Scan for the cell matching the given text and deliver its [X, Y] coordinate at center. 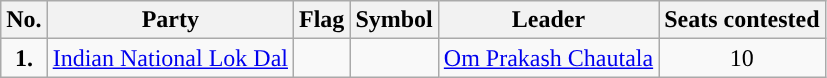
Flag [321, 20]
Party [170, 20]
Indian National Lok Dal [170, 58]
1. [24, 58]
Seats contested [742, 20]
Leader [548, 20]
10 [742, 58]
Symbol [394, 20]
Om Prakash Chautala [548, 58]
No. [24, 20]
